Identify which cell holds the provided text, then report its [X, Y] central coordinate. 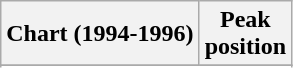
Chart (1994-1996) [100, 34]
Peakposition [245, 34]
